Capture the cell that displays the provided text and extract its (X, Y) central coordinate. 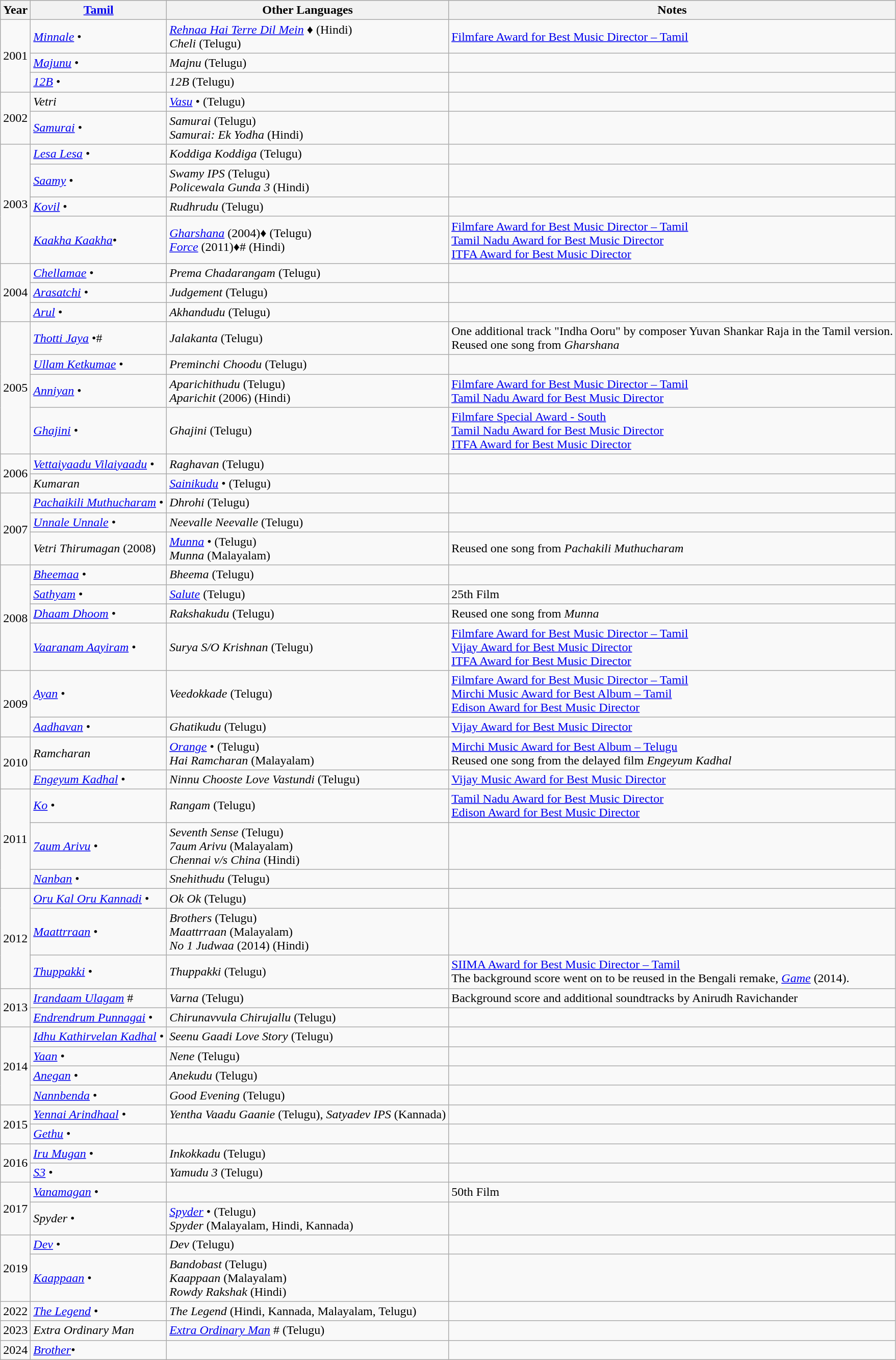
Ayan • (99, 694)
2022 (15, 1311)
Gethu • (99, 1134)
Background score and additional soundtracks by Anirudh Ravichander (672, 998)
Majnu (Telugu) (308, 63)
Unnale Unnale • (99, 522)
SIIMA Award for Best Music Director – TamilThe background score went on to be reused in the Bengali remake, Game (2014). (672, 972)
Ninnu Chooste Love Vastundi (Telugu) (308, 780)
Kaakha Kaakha• (99, 240)
Anekudu (Telugu) (308, 1075)
Ghajini (Telugu) (308, 431)
Spyder • (Telugu)Spyder (Malayalam, Hindi, Kannada) (308, 1219)
Filmfare Award for Best Music Director – TamilTamil Nadu Award for Best Music DirectorITFA Award for Best Music Director (672, 240)
Tamil Nadu Award for Best Music DirectorEdison Award for Best Music Director (672, 806)
Reused one song from Pachakili Muthucharam (672, 549)
Dhrohi (Telugu) (308, 503)
50th Film (672, 1192)
Yamudu 3 (Telugu) (308, 1173)
Akhandudu (Telugu) (308, 312)
Anegan • (99, 1075)
Aadhavan • (99, 727)
Vetri Thirumagan (2008) (99, 549)
Prema Chadarangam (Telugu) (308, 273)
Ullam Ketkumae • (99, 365)
Vettaiyaadu Vilaiyaadu • (99, 464)
2001 (15, 56)
Yaan • (99, 1056)
2005 (15, 388)
Maattrraan • (99, 932)
Other Languages (308, 10)
Vanamagan • (99, 1192)
Sathyam • (99, 594)
Samurai • (99, 127)
Iru Mugan • (99, 1153)
2024 (15, 1350)
The Legend • (99, 1311)
Koddiga Koddiga (Telugu) (308, 154)
Filmfare Special Award - SouthTamil Nadu Award for Best Music DirectorITFA Award for Best Music Director (672, 431)
Kumaran (99, 483)
Rehnaa Hai Terre Dil Mein ♦ (Hindi)Cheli (Telugu) (308, 37)
Notes (672, 10)
Yennai Arindhaal • (99, 1114)
Rudhrudu (Telugu) (308, 207)
Kaappaan • (99, 1278)
Ghajini • (99, 431)
The Legend (Hindi, Kannada, Malayalam, Telugu) (308, 1311)
Pachaikili Muthucharam • (99, 503)
Dev (Telugu) (308, 1245)
Good Evening (Telugu) (308, 1095)
Anniyan • (99, 391)
Ok Ok (Telugu) (308, 899)
Idhu Kathirvelan Kadhal • (99, 1037)
2023 (15, 1330)
Raghavan (Telugu) (308, 464)
Inkokkadu (Telugu) (308, 1153)
Snehithudu (Telugu) (308, 879)
Mirchi Music Award for Best Album – TeluguReused one song from the delayed film Engeyum Kadhal (672, 753)
Dhaam Dhoom • (99, 613)
2016 (15, 1163)
Surya S/O Krishnan (Telugu) (308, 647)
2012 (15, 938)
7aum Arivu • (99, 846)
Oru Kal Oru Kannadi • (99, 899)
Endrendrum Punnagai • (99, 1017)
Saamy • (99, 181)
2003 (15, 204)
Munna • (Telugu)Munna (Malayalam) (308, 549)
12B (Telugu) (308, 82)
Vasu • (Telugu) (308, 101)
Rakshakudu (Telugu) (308, 613)
Chirunavvula Chirujallu (Telugu) (308, 1017)
One additional track "Indha Ooru" by composer Yuvan Shankar Raja in the Tamil version.Reused one song from Gharshana (672, 339)
Sainikudu • (Telugu) (308, 483)
Spyder • (99, 1219)
2019 (15, 1268)
2010 (15, 763)
Year (15, 10)
Bheemaa • (99, 575)
Vijay Award for Best Music Director (672, 727)
2008 (15, 618)
Seventh Sense (Telugu)7aum Arivu (Malayalam)Chennai v/s China (Hindi) (308, 846)
Dev • (99, 1245)
Ramcharan (99, 753)
2013 (15, 1008)
2007 (15, 529)
2014 (15, 1066)
Filmfare Award for Best Music Director – Tamil (672, 37)
2004 (15, 292)
Vetri (99, 101)
Jalakanta (Telugu) (308, 339)
12B • (99, 82)
Extra Ordinary Man (99, 1330)
Yentha Vaadu Gaanie (Telugu), Satyadev IPS (Kannada) (308, 1114)
Arul • (99, 312)
Orange • (Telugu)Hai Ramcharan (Malayalam) (308, 753)
Reused one song from Munna (672, 613)
2011 (15, 839)
Vijay Music Award for Best Music Director (672, 780)
Gharshana (2004)♦ (Telugu)Force (2011)♦# (Hindi) (308, 240)
Preminchi Choodu (Telugu) (308, 365)
25th Film (672, 594)
Varna (Telugu) (308, 998)
Brothers (Telugu)Maattrraan (Malayalam)No 1 Judwaa (2014) (Hindi) (308, 932)
Judgement (Telugu) (308, 292)
Seenu Gaadi Love Story (Telugu) (308, 1037)
Brother• (99, 1350)
Irandaam Ulagam # (99, 998)
Aparichithudu (Telugu)Aparichit (2006) (Hindi) (308, 391)
Swamy IPS (Telugu)Policewala Gunda 3 (Hindi) (308, 181)
Nene (Telugu) (308, 1056)
Thotti Jaya •# (99, 339)
Lesa Lesa • (99, 154)
Vaaranam Aayiram • (99, 647)
Bandobast (Telugu)Kaappaan (Malayalam)Rowdy Rakshak (Hindi) (308, 1278)
Extra Ordinary Man # (Telugu) (308, 1330)
Neevalle Neevalle (Telugu) (308, 522)
2017 (15, 1209)
Filmfare Award for Best Music Director – TamilMirchi Music Award for Best Album – TamilEdison Award for Best Music Director (672, 694)
Bheema (Telugu) (308, 575)
Samurai (Telugu)Samurai: Ek Yodha (Hindi) (308, 127)
Ghatikudu (Telugu) (308, 727)
Filmfare Award for Best Music Director – TamilVijay Award for Best Music DirectorITFA Award for Best Music Director (672, 647)
Minnale • (99, 37)
Kovil • (99, 207)
Nanban • (99, 879)
2009 (15, 703)
S3 • (99, 1173)
Engeyum Kadhal • (99, 780)
Nannbenda • (99, 1095)
Rangam (Telugu) (308, 806)
Thuppakki • (99, 972)
Ko • (99, 806)
Majunu • (99, 63)
Thuppakki (Telugu) (308, 972)
Arasatchi • (99, 292)
Veedokkade (Telugu) (308, 694)
2015 (15, 1124)
Chellamae • (99, 273)
Salute (Telugu) (308, 594)
Tamil (99, 10)
2002 (15, 118)
Filmfare Award for Best Music Director – TamilTamil Nadu Award for Best Music Director (672, 391)
2006 (15, 474)
